Return [x, y] of the center of cell containing provided text 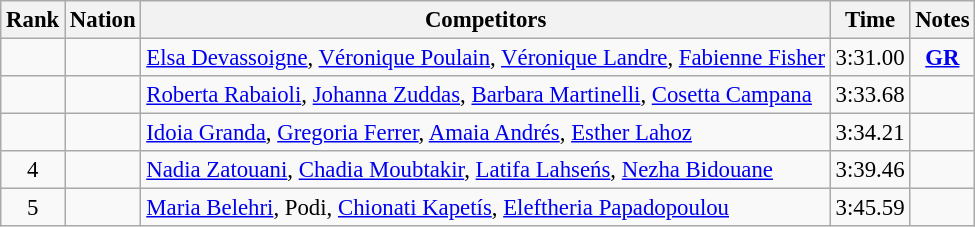
Idoia Granda, Gregoria Ferrer, Amaia Andrés, Esther Lahoz [486, 133]
Competitors [486, 20]
3:33.68 [870, 95]
3:31.00 [870, 58]
Nation [103, 20]
Notes [942, 20]
Roberta Rabaioli, Johanna Zuddas, Barbara Martinelli, Cosetta Campana [486, 95]
Maria Belehri, Podi, Chionati Kapetís, Eleftheria Papadopoulou [486, 208]
5 [33, 208]
GR [942, 58]
3:34.21 [870, 133]
Rank [33, 20]
Nadia Zatouani, Chadia Moubtakir, Latifa Lahseńs, Nezha Bidouane [486, 170]
3:39.46 [870, 170]
Elsa Devassoigne, Véronique Poulain, Véronique Landre, Fabienne Fisher [486, 58]
3:45.59 [870, 208]
Time [870, 20]
4 [33, 170]
